Return the (x, y) coordinate for the center point of the cell that contains the specified text.  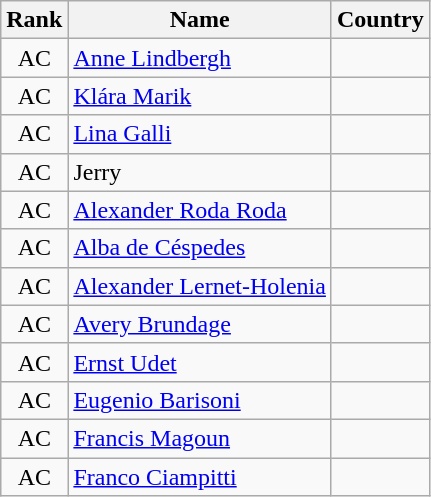
Alexander Roda Roda (200, 210)
Lina Galli (200, 134)
Ernst Udet (200, 362)
Anne Lindbergh (200, 58)
Jerry (200, 172)
Avery Brundage (200, 324)
Klára Marik (200, 96)
Country (380, 20)
Name (200, 20)
Alexander Lernet-Holenia (200, 286)
Francis Magoun (200, 438)
Rank (34, 20)
Franco Ciampitti (200, 477)
Alba de Céspedes (200, 248)
Eugenio Barisoni (200, 400)
